For the text-containing cell, return its midpoint in (x, y) coordinate format. 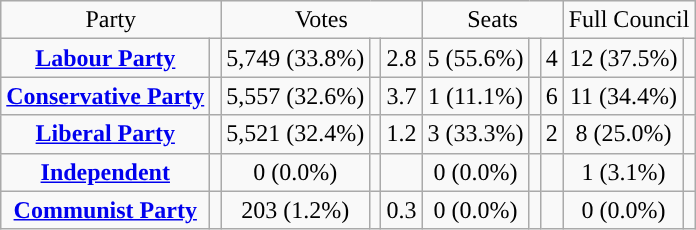
Party (111, 20)
Liberal Party (106, 134)
1 (11.1%) (476, 96)
203 (1.2%) (296, 210)
5,557 (32.6%) (296, 96)
3 (33.3%) (476, 134)
Labour Party (106, 58)
11 (34.4%) (624, 96)
2.8 (402, 58)
Conservative Party (106, 96)
Independent (106, 172)
2 (552, 134)
Votes (322, 20)
12 (37.5%) (624, 58)
0.3 (402, 210)
5 (55.6%) (476, 58)
1 (3.1%) (624, 172)
1.2 (402, 134)
8 (25.0%) (624, 134)
Communist Party (106, 210)
Full Council (629, 20)
3.7 (402, 96)
Seats (492, 20)
6 (552, 96)
5,521 (32.4%) (296, 134)
5,749 (33.8%) (296, 58)
4 (552, 58)
